Find where the given text appears and provide that cell's center as [X, Y] coordinate. 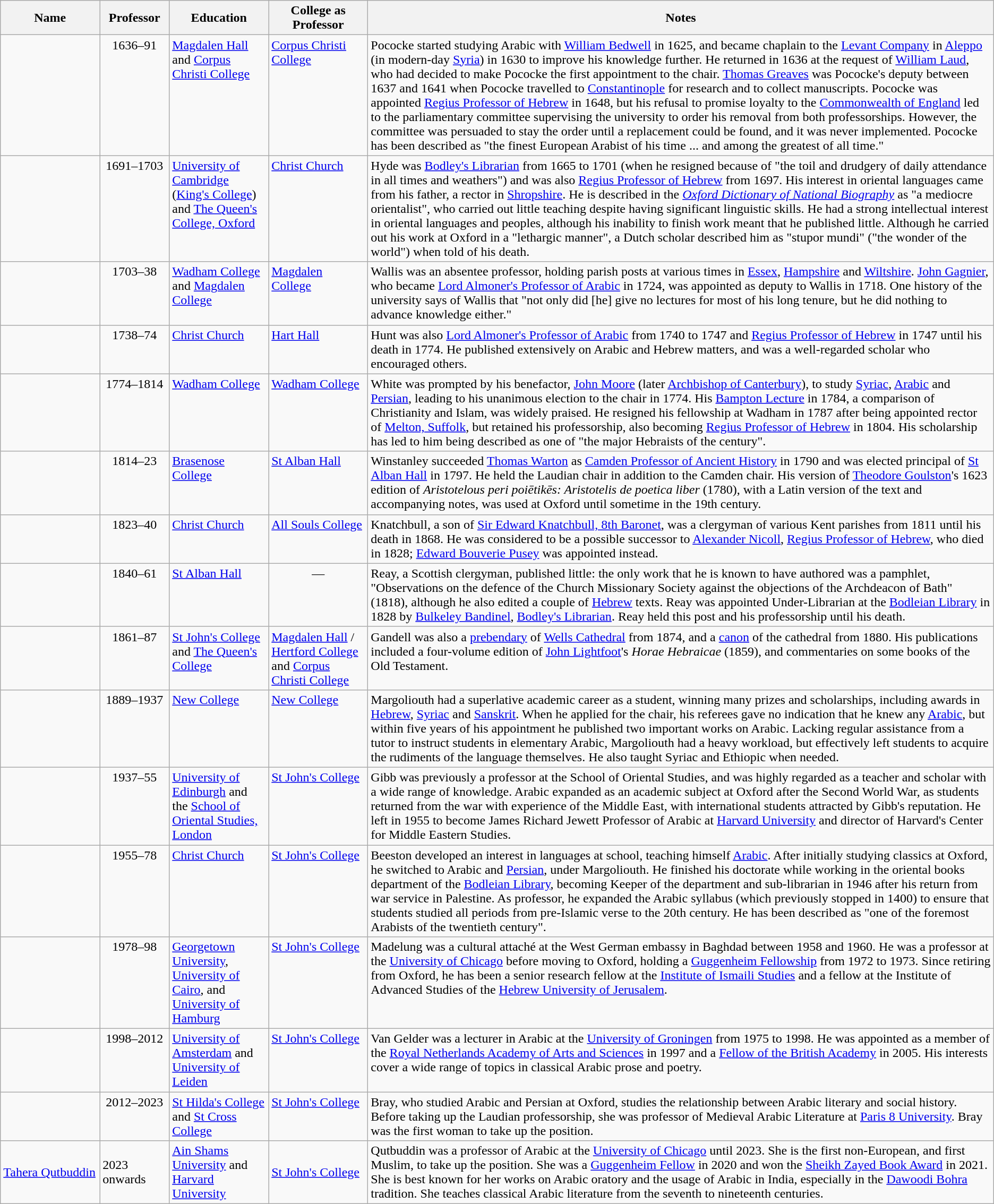
University of Cambridge (King's College) and The Queen's College, Oxford [219, 209]
Name [50, 18]
1955–78 [135, 891]
Ain Shams University and Harvard University [219, 1172]
Corpus Christi College [319, 96]
University of Amsterdam and University of Leiden [219, 1061]
1889–1937 [135, 728]
1823–40 [135, 539]
1774–1814 [135, 412]
1636–91 [135, 96]
1814–23 [135, 483]
Hart Hall [319, 349]
Magdalen Hall / Hertford College and Corpus Christi College [319, 658]
1691–1703 [135, 209]
Magdalen Hall and Corpus Christi College [219, 96]
Notes [681, 18]
Georgetown University, University of Cairo, and University of Hamburg [219, 983]
Wadham College and Magdalen College [219, 293]
Magdalen College [319, 293]
Education [219, 18]
2023 onwards [135, 1172]
2012–2023 [135, 1116]
1703–38 [135, 293]
St Hilda's College and St Cross College [219, 1116]
Tahera Qutbuddin [50, 1172]
All Souls College [319, 539]
1978–98 [135, 983]
1998–2012 [135, 1061]
Brasenose College [219, 483]
1840–61 [135, 595]
1738–74 [135, 349]
Professor [135, 18]
College as Professor [319, 18]
1937–55 [135, 806]
University of Edinburgh and the School of Oriental Studies, London [219, 806]
St John's College and The Queen's College [219, 658]
— [319, 595]
1861–87 [135, 658]
